Detect which cell encompasses the target text, then output its [X, Y] center coordinate. 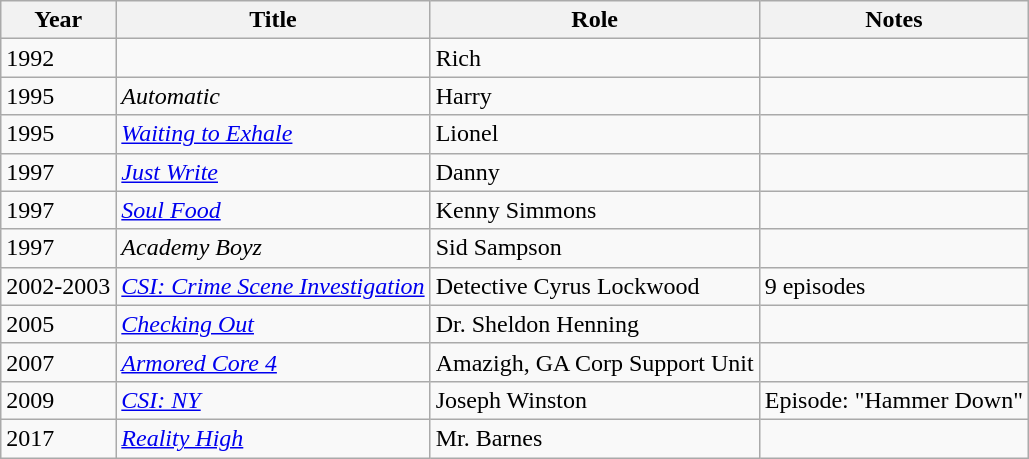
Danny [594, 172]
Title [273, 20]
9 episodes [894, 286]
2017 [58, 438]
Soul Food [273, 210]
Mr. Barnes [594, 438]
Armored Core 4 [273, 362]
Joseph Winston [594, 400]
2009 [58, 400]
Academy Boyz [273, 248]
Episode: "Hammer Down" [894, 400]
Kenny Simmons [594, 210]
Waiting to Exhale [273, 134]
Automatic [273, 96]
Harry [594, 96]
CSI: NY [273, 400]
2002-2003 [58, 286]
2007 [58, 362]
Reality High [273, 438]
Rich [594, 58]
1992 [58, 58]
Detective Cyrus Lockwood [594, 286]
Year [58, 20]
CSI: Crime Scene Investigation [273, 286]
Notes [894, 20]
Amazigh, GA Corp Support Unit [594, 362]
2005 [58, 324]
Dr. Sheldon Henning [594, 324]
Checking Out [273, 324]
Sid Sampson [594, 248]
Role [594, 20]
Lionel [594, 134]
Just Write [273, 172]
